Determine the (x, y) coordinate at the center of the cell enclosing the given text.  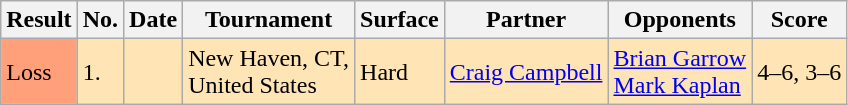
Hard (400, 72)
Partner (526, 20)
Surface (400, 20)
4–6, 3–6 (800, 72)
Score (800, 20)
Tournament (269, 20)
New Haven, CT,United States (269, 72)
Brian Garrow Mark Kaplan (680, 72)
Date (154, 20)
Result (39, 20)
Opponents (680, 20)
No. (100, 20)
1. (100, 72)
Craig Campbell (526, 72)
Loss (39, 72)
